Pinpoint the cell where the given text exists, returning its [x, y] midpoint coordinate. 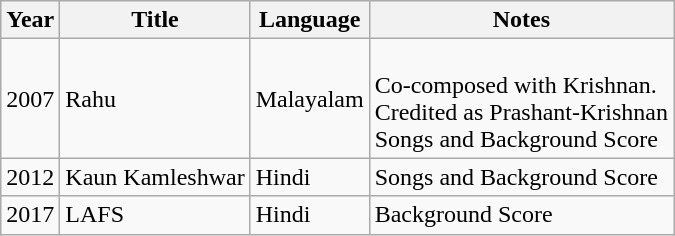
Malayalam [310, 98]
Title [155, 20]
Background Score [521, 215]
Kaun Kamleshwar [155, 177]
2012 [30, 177]
Songs and Background Score [521, 177]
Year [30, 20]
LAFS [155, 215]
Rahu [155, 98]
Notes [521, 20]
Language [310, 20]
2017 [30, 215]
2007 [30, 98]
Co-composed with Krishnan. Credited as Prashant-Krishnan Songs and Background Score [521, 98]
